Find where the given text appears and provide that cell's center as (x, y) coordinate. 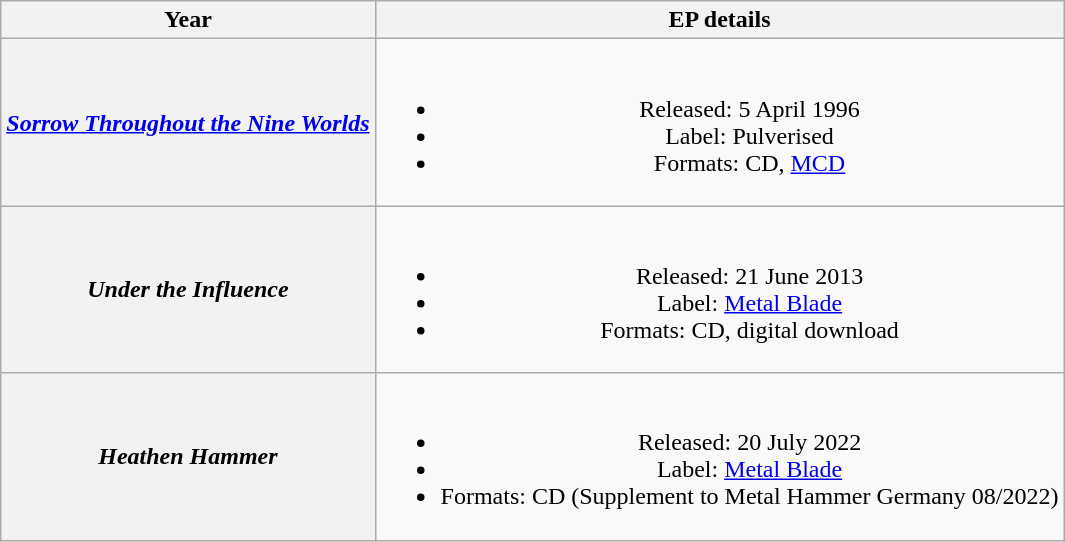
Sorrow Throughout the Nine Worlds (188, 122)
EP details (720, 20)
Under the Influence (188, 290)
Released: 5 April 1996Label: PulverisedFormats: CD, MCD (720, 122)
Heathen Hammer (188, 456)
Released: 21 June 2013Label: Metal BladeFormats: CD, digital download (720, 290)
Year (188, 20)
Released: 20 July 2022Label: Metal BladeFormats: CD (Supplement to Metal Hammer Germany 08/2022) (720, 456)
